For the text-containing cell, return its midpoint in (x, y) coordinate format. 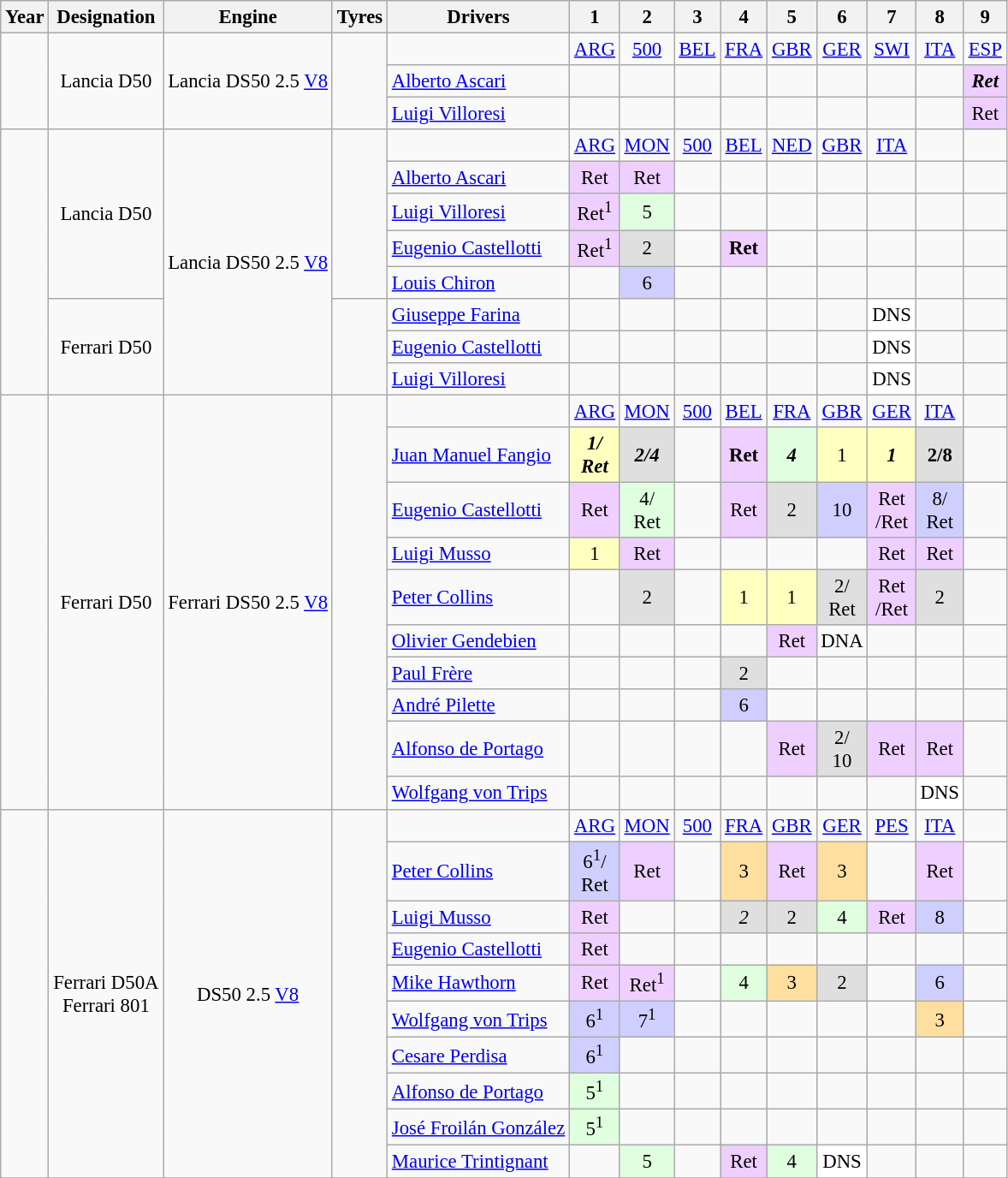
Cesare Perdisa (479, 1056)
4/Ret (647, 510)
Paul Frère (479, 674)
7 (892, 17)
71 (647, 1019)
2/10 (842, 750)
Year (25, 17)
ESP (985, 50)
2/4 (647, 455)
10 (842, 510)
Designation (106, 17)
NED (792, 146)
Tyres (359, 17)
PES (892, 825)
8/Ret (940, 510)
9 (985, 17)
61/Ret (596, 872)
Engine (248, 17)
Olivier Gendebien (479, 641)
DS50 2.5 V8 (248, 993)
Ferrari D50AFerrari 801 (106, 993)
Juan Manuel Fangio (479, 455)
2/8 (940, 455)
Drivers (479, 17)
DNA (842, 641)
Maurice Trintignant (479, 1162)
Ferrari DS50 2.5 V8 (248, 602)
Mike Hawthorn (479, 983)
Giuseppe Farina (479, 314)
1/Ret (596, 455)
2/Ret (842, 598)
André Pilette (479, 705)
Louis Chiron (479, 283)
SWI (892, 50)
José Froilán González (479, 1127)
